Scan for the cell matching the given text and deliver its [x, y] coordinate at center. 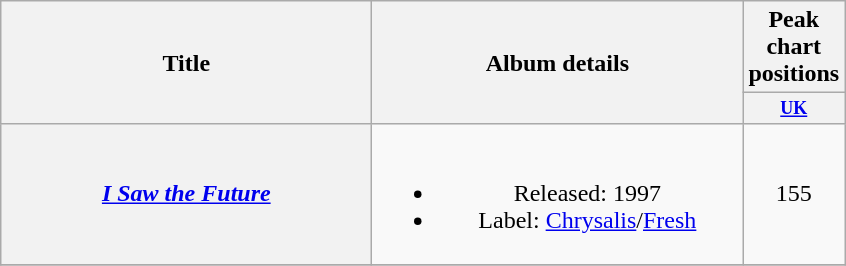
Album details [558, 62]
Title [186, 62]
UK [794, 108]
155 [794, 194]
Peak chart positions [794, 47]
Released: 1997Label: Chrysalis/Fresh [558, 194]
I Saw the Future [186, 194]
